Return (X, Y) of the center of cell containing provided text 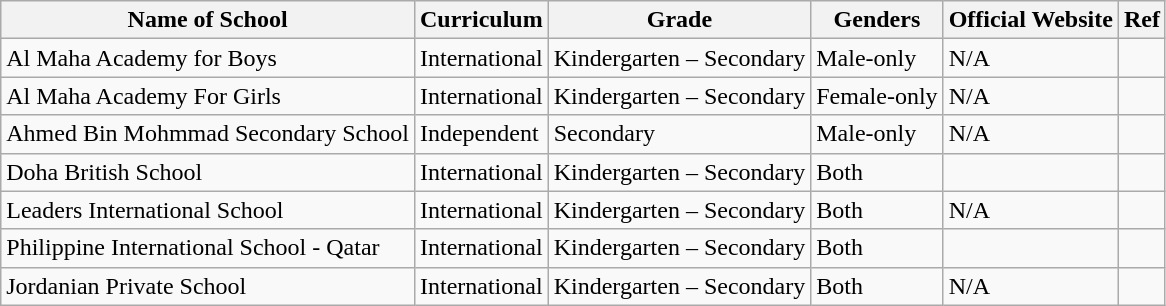
Al Maha Academy For Girls (208, 96)
Female-only (877, 96)
Curriculum (481, 20)
Grade (680, 20)
Official Website (1030, 20)
Secondary (680, 134)
Name of School (208, 20)
Independent (481, 134)
Leaders International School (208, 210)
Ref (1142, 20)
Ahmed Bin Mohmmad Secondary School (208, 134)
Philippine International School - Qatar (208, 248)
Jordanian Private School (208, 286)
Genders (877, 20)
Doha British School (208, 172)
Al Maha Academy for Boys (208, 58)
